Capture the cell that displays the provided text and extract its [X, Y] central coordinate. 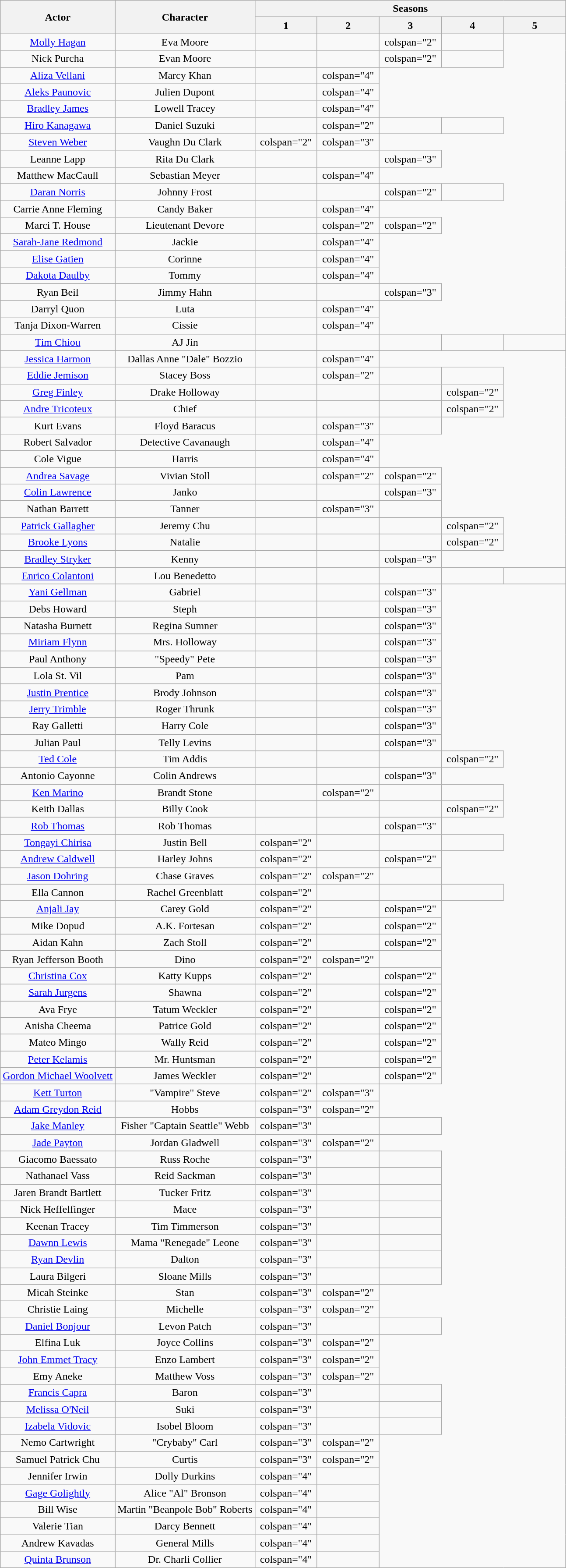
Levon Patch [185, 1326]
Ryan Beil [58, 292]
Roger Thrunk [185, 709]
Billy Cook [185, 809]
Drake Holloway [185, 392]
Izabela Vidovic [58, 1426]
Aleks Paunovic [58, 92]
Harley Johns [185, 859]
Darcy Bennett [185, 1526]
Bradley Stryker [58, 559]
Mama "Renegade" Leone [185, 1242]
Tucker Fritz [185, 1193]
Seasons [410, 9]
Carey Gold [185, 909]
Quinta Brunson [58, 1560]
Tim Timmerson [185, 1226]
Jennifer Irwin [58, 1476]
Yani Gellman [58, 592]
Lola St. Vil [58, 676]
Nick Heffelfinger [58, 1209]
Ava Frye [58, 1009]
Nathanael Vass [58, 1176]
Christie Laing [58, 1310]
Nick Purcha [58, 59]
Chase Graves [185, 876]
Keith Dallas [58, 809]
Lowell Tracey [185, 109]
Tanja Dixon-Warren [58, 326]
Daniel Bonjour [58, 1326]
Suki [185, 1409]
Jackie [185, 242]
Dolly Durkins [185, 1476]
Shawna [185, 992]
Patrice Gold [185, 1026]
Russ Roche [185, 1159]
Stan [185, 1293]
Christina Cox [58, 976]
Luta [185, 309]
Brooke Lyons [58, 542]
AJ Jin [185, 342]
Curtis [185, 1459]
Harris [185, 459]
Sarah Jurgens [58, 992]
Lou Benedetto [185, 576]
Brody Johnson [185, 692]
Harry Cole [185, 726]
Jessica Harmon [58, 359]
John Emmet Tracy [58, 1359]
"Crybaby" Carl [185, 1443]
Rita Du Clark [185, 159]
"Vampire" Steve [185, 1093]
Tim Addis [185, 759]
Tongayi Chirisa [58, 842]
Francis Capra [58, 1393]
Andrew Kavadas [58, 1543]
Justin Bell [185, 842]
Carrie Anne Fleming [58, 209]
Julian Paul [58, 743]
Jeremy Chu [185, 526]
Miriam Flynn [58, 642]
Steph [185, 609]
Alice "Al" Bronson [185, 1493]
Katty Kupps [185, 976]
Mike Dopud [58, 926]
Hiro Kanagawa [58, 125]
Chief [185, 409]
Hobbs [185, 1109]
Jake Manley [58, 1126]
Actor [58, 17]
Nemo Cartwright [58, 1443]
Tommy [185, 276]
Pam [185, 676]
Ryan Devlin [58, 1259]
Sloane Mills [185, 1276]
Martin "Beanpole Bob" Roberts [185, 1509]
Reid Sackman [185, 1176]
Anjali Jay [58, 909]
3 [410, 25]
Gordon Michael Woolvett [58, 1076]
Andre Tricoteux [58, 409]
Elfina Luk [58, 1343]
Jordan Gladwell [185, 1143]
Andrew Caldwell [58, 859]
Jade Payton [58, 1143]
Micah Steinke [58, 1293]
Melissa O'Neil [58, 1409]
Anisha Cheema [58, 1026]
Ray Galletti [58, 726]
Keenan Tracey [58, 1226]
Jimmy Hahn [185, 292]
Tanner [185, 509]
Janko [185, 492]
Cissie [185, 326]
Regina Sumner [185, 626]
Gage Golightly [58, 1493]
Jerry Trimble [58, 709]
Samuel Patrick Chu [58, 1459]
Vivian Stoll [185, 475]
Bradley James [58, 109]
Molly Hagan [58, 42]
Baron [185, 1393]
Tim Chiou [58, 342]
Emy Aneke [58, 1376]
Cole Vigue [58, 459]
Character [185, 17]
Matthew MacCaull [58, 175]
Lieutenant Devore [185, 226]
4 [472, 25]
Floyd Baracus [185, 425]
Darryl Quon [58, 309]
Greg Finley [58, 392]
Marcy Khan [185, 75]
Giacomo Baessato [58, 1159]
Telly Levins [185, 743]
2 [348, 25]
Patrick Gallagher [58, 526]
Kurt Evans [58, 425]
Laura Bilgeri [58, 1276]
Gabriel [185, 592]
Ken Marino [58, 793]
Zach Stoll [185, 942]
Evan Moore [185, 59]
Eva Moore [185, 42]
Daniel Suzuki [185, 125]
Jason Dohring [58, 876]
Mr. Huntsman [185, 1059]
Paul Anthony [58, 659]
Wally Reid [185, 1043]
Kenny [185, 559]
Jaren Brandt Bartlett [58, 1193]
Sebastian Meyer [185, 175]
Peter Kelamis [58, 1059]
Daran Norris [58, 192]
Johnny Frost [185, 192]
Mace [185, 1209]
Antonio Cayonne [58, 776]
Justin Prentice [58, 692]
Brandt Stone [185, 793]
Dr. Charli Collier [185, 1560]
Leanne Lapp [58, 159]
Natasha Burnett [58, 626]
Elise Gatien [58, 259]
Michelle [185, 1310]
A.K. Fortesan [185, 926]
5 [534, 25]
Nathan Barrett [58, 509]
Eddie Jemison [58, 375]
Dawnn Lewis [58, 1242]
Julien Dupont [185, 92]
Isobel Bloom [185, 1426]
Corinne [185, 259]
Ella Cannon [58, 892]
Bill Wise [58, 1509]
Colin Lawrence [58, 492]
Fisher "Captain Seattle" Webb [185, 1126]
Andrea Savage [58, 475]
Dakota Daulby [58, 276]
Marci T. House [58, 226]
Mrs. Holloway [185, 642]
Vaughn Du Clark [185, 142]
1 [286, 25]
Sarah-Jane Redmond [58, 242]
Debs Howard [58, 609]
Candy Baker [185, 209]
Robert Salvador [58, 442]
Dallas Anne "Dale" Bozzio [185, 359]
Valerie Tian [58, 1526]
Dino [185, 959]
Colin Andrews [185, 776]
Kett Turton [58, 1093]
Enzo Lambert [185, 1359]
Natalie [185, 542]
"Speedy" Pete [185, 659]
Stacey Boss [185, 375]
Aidan Kahn [58, 942]
Dalton [185, 1259]
Detective Cavanaugh [185, 442]
Joyce Collins [185, 1343]
Ted Cole [58, 759]
Enrico Colantoni [58, 576]
Ryan Jefferson Booth [58, 959]
Steven Weber [58, 142]
Mateo Mingo [58, 1043]
Adam Greydon Reid [58, 1109]
Matthew Voss [185, 1376]
Tatum Weckler [185, 1009]
General Mills [185, 1543]
James Weckler [185, 1076]
Aliza Vellani [58, 75]
Rachel Greenblatt [185, 892]
